Provide the (x, y) coordinate of the cell's center where the given text is located.  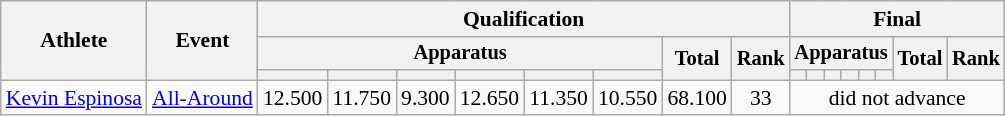
12.500 (292, 98)
All-Around (202, 98)
68.100 (696, 98)
Final (896, 19)
Event (202, 40)
Qualification (524, 19)
10.550 (628, 98)
did not advance (896, 98)
11.350 (558, 98)
12.650 (490, 98)
Athlete (74, 40)
9.300 (426, 98)
Kevin Espinosa (74, 98)
33 (761, 98)
11.750 (362, 98)
